Scan for the cell matching the given text and deliver its (x, y) coordinate at center. 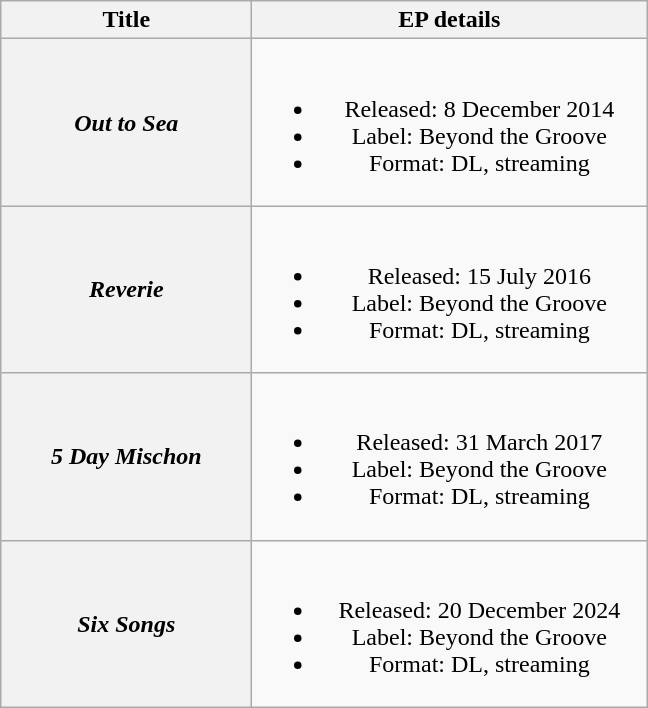
Title (126, 20)
Released: 15 July 2016Label: Beyond the GrooveFormat: DL, streaming (450, 290)
EP details (450, 20)
Released: 31 March 2017Label: Beyond the GrooveFormat: DL, streaming (450, 456)
Released: 20 December 2024Label: Beyond the GrooveFormat: DL, streaming (450, 624)
Six Songs (126, 624)
Out to Sea (126, 122)
Released: 8 December 2014Label: Beyond the GrooveFormat: DL, streaming (450, 122)
5 Day Mischon (126, 456)
Reverie (126, 290)
